Find where the given text appears and provide that cell's center as (x, y) coordinate. 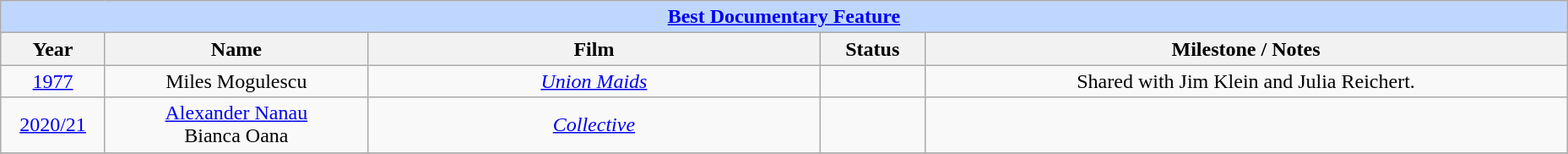
Union Maids (594, 81)
Best Documentary Feature (784, 17)
Status (872, 49)
1977 (53, 81)
Name (236, 49)
Year (53, 49)
Film (594, 49)
Alexander NanauBianca Oana (236, 125)
Collective (594, 125)
2020/21 (53, 125)
Milestone / Notes (1246, 49)
Miles Mogulescu (236, 81)
Shared with Jim Klein and Julia Reichert. (1246, 81)
